Output the [X, Y] coordinate of the center of the cell containing the given text.  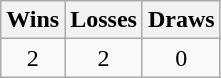
Losses [104, 20]
Wins [33, 20]
Draws [181, 20]
0 [181, 58]
